Find where the given text appears and provide that cell's center as (X, Y) coordinate. 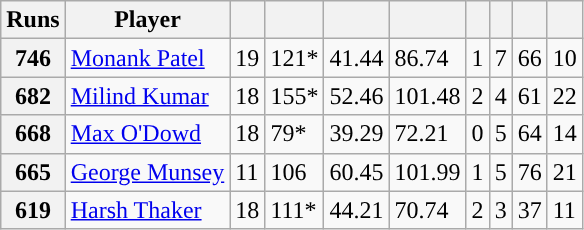
86.74 (428, 58)
3 (500, 210)
682 (33, 96)
665 (33, 172)
0 (478, 134)
Runs (33, 20)
22 (564, 96)
14 (564, 134)
111* (294, 210)
21 (564, 172)
101.99 (428, 172)
52.46 (356, 96)
79* (294, 134)
37 (530, 210)
619 (33, 210)
Max O'Dowd (148, 134)
61 (530, 96)
Harsh Thaker (148, 210)
76 (530, 172)
106 (294, 172)
39.29 (356, 134)
10 (564, 58)
668 (33, 134)
Milind Kumar (148, 96)
44.21 (356, 210)
66 (530, 58)
Monank Patel (148, 58)
746 (33, 58)
7 (500, 58)
19 (248, 58)
64 (530, 134)
121* (294, 58)
Player (148, 20)
4 (500, 96)
72.21 (428, 134)
George Munsey (148, 172)
101.48 (428, 96)
41.44 (356, 58)
70.74 (428, 210)
155* (294, 96)
60.45 (356, 172)
